Detect which cell encompasses the target text, then output its [x, y] center coordinate. 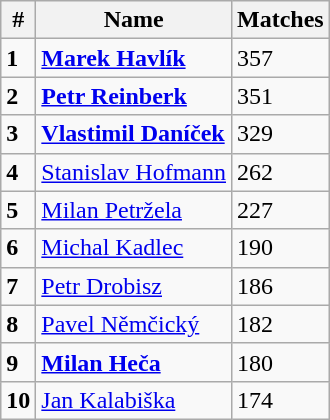
1 [18, 58]
Stanislav Hofmann [134, 172]
Name [134, 20]
7 [18, 286]
Michal Kadlec [134, 248]
227 [281, 210]
2 [18, 96]
262 [281, 172]
9 [18, 362]
329 [281, 134]
Pavel Němčický [134, 324]
4 [18, 172]
174 [281, 400]
3 [18, 134]
182 [281, 324]
190 [281, 248]
8 [18, 324]
Milan Heča [134, 362]
10 [18, 400]
Matches [281, 20]
351 [281, 96]
186 [281, 286]
Vlastimil Daníček [134, 134]
5 [18, 210]
180 [281, 362]
Milan Petržela [134, 210]
Jan Kalabiška [134, 400]
357 [281, 58]
Marek Havlík [134, 58]
6 [18, 248]
# [18, 20]
Petr Drobisz [134, 286]
Petr Reinberk [134, 96]
